Output the (X, Y) coordinate of the center of the cell containing the given text.  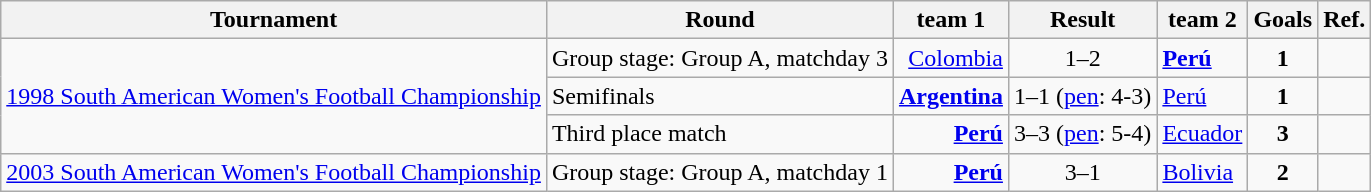
2 (1283, 172)
team 1 (950, 20)
Group stage: Group A, matchday 3 (720, 58)
1–1 (pen: 4-3) (1082, 96)
Result (1082, 20)
Bolivia (1202, 172)
2003 South American Women's Football Championship (274, 172)
Argentina (950, 96)
3–1 (1082, 172)
1998 South American Women's Football Championship (274, 96)
3–3 (pen: 5-4) (1082, 134)
3 (1283, 134)
team 2 (1202, 20)
Goals (1283, 20)
Round (720, 20)
Colombia (950, 58)
Ecuador (1202, 134)
Semifinals (720, 96)
1–2 (1082, 58)
Ref. (1344, 20)
Group stage: Group A, matchday 1 (720, 172)
Third place match (720, 134)
Tournament (274, 20)
